Search for the cell housing the specified text and yield its [X, Y] center coordinate. 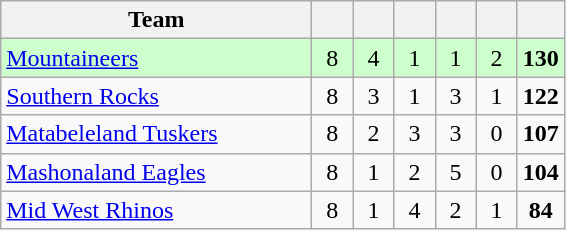
Team [156, 20]
Matabeleland Tuskers [156, 134]
Mountaineers [156, 58]
Mid West Rhinos [156, 210]
130 [540, 58]
104 [540, 172]
Southern Rocks [156, 96]
107 [540, 134]
5 [456, 172]
Mashonaland Eagles [156, 172]
84 [540, 210]
122 [540, 96]
